Output the (x, y) coordinate of the center of the cell containing the given text.  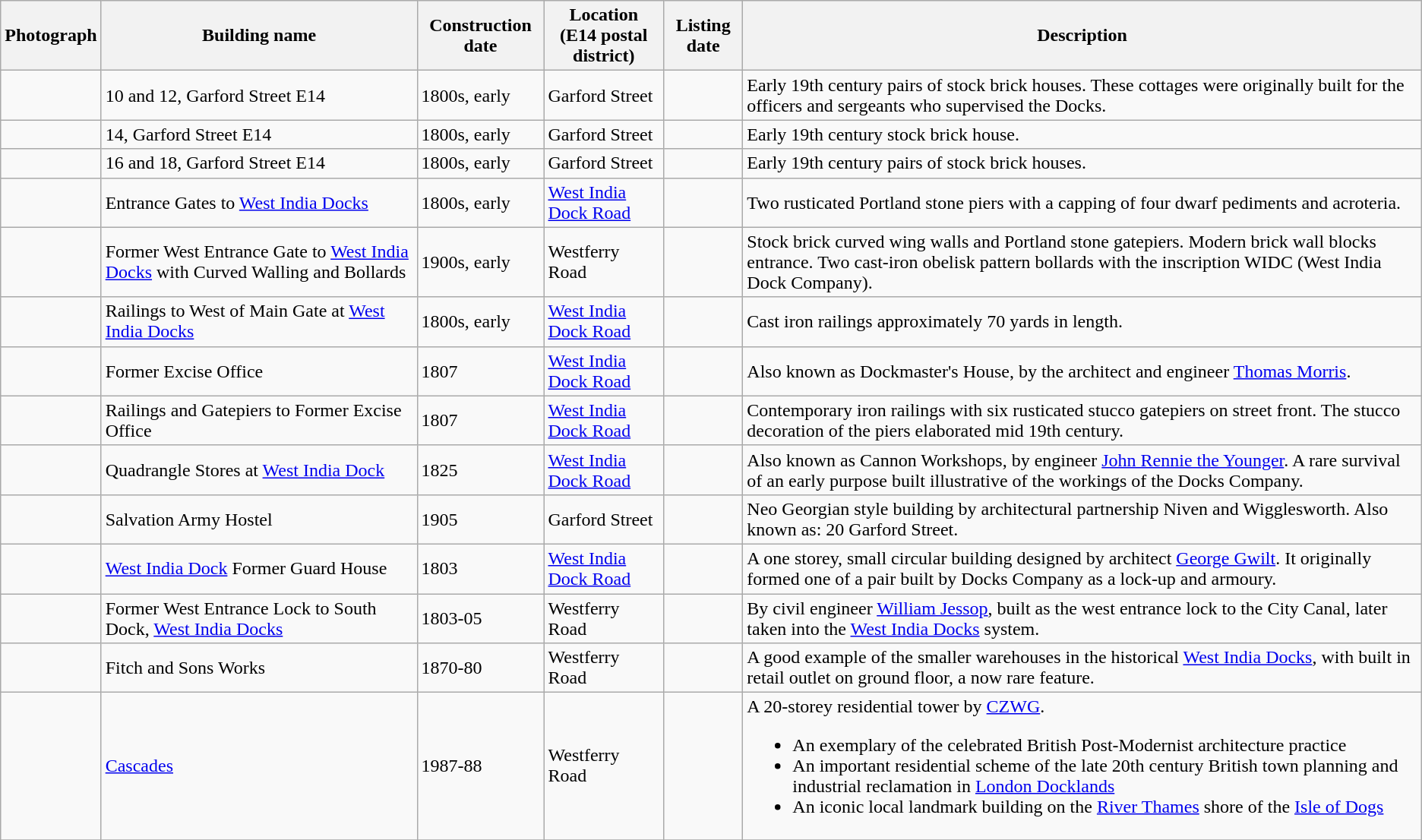
Description (1082, 36)
West India Dock Former Guard House (259, 568)
1987-88 (480, 766)
Former West Entrance Gate to West India Docks with Curved Walling and Bollards (259, 262)
Listing date (703, 36)
Former Excise Office (259, 371)
Building name (259, 36)
10 and 12, Garford Street E14 (259, 96)
Also known as Dockmaster's House, by the architect and engineer Thomas Morris. (1082, 371)
1803-05 (480, 618)
16 and 18, Garford Street E14 (259, 163)
1905 (480, 519)
Contemporary iron railings with six rusticated stucco gatepiers on street front. The stucco decoration of the piers elaborated mid 19th century. (1082, 421)
Railings to West of Main Gate at West India Docks (259, 322)
Photograph (51, 36)
1803 (480, 568)
Quadrangle Stores at West India Dock (259, 469)
Entrance Gates to West India Docks (259, 202)
1825 (480, 469)
A good example of the smaller warehouses in the historical West India Docks, with built in retail outlet on ground floor, a now rare feature. (1082, 668)
Railings and Gatepiers to Former Excise Office (259, 421)
14, Garford Street E14 (259, 134)
Cast iron railings approximately 70 yards in length. (1082, 322)
Construction date (480, 36)
Salvation Army Hostel (259, 519)
By civil engineer William Jessop, built as the west entrance lock to the City Canal, later taken into the West India Docks system. (1082, 618)
Fitch and Sons Works (259, 668)
Early 19th century pairs of stock brick houses. These cottages were originally built for the officers and sergeants who supervised the Docks. (1082, 96)
Cascades (259, 766)
Two rusticated Portland stone piers with a capping of four dwarf pediments and acroteria. (1082, 202)
1870-80 (480, 668)
Neo Georgian style building by architectural partnership Niven and Wigglesworth. Also known as: 20 Garford Street. (1082, 519)
Early 19th century pairs of stock brick houses. (1082, 163)
Location(E14 postal district) (604, 36)
1900s, early (480, 262)
Early 19th century stock brick house. (1082, 134)
Former West Entrance Lock to South Dock, West India Docks (259, 618)
